Locate the cell with the specified text and output its (X, Y) center coordinate. 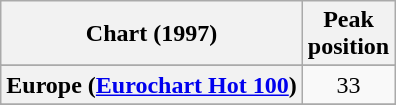
33 (348, 85)
Europe (Eurochart Hot 100) (152, 85)
Chart (1997) (152, 34)
Peakposition (348, 34)
